Pinpoint the cell where the given text exists, returning its (X, Y) midpoint coordinate. 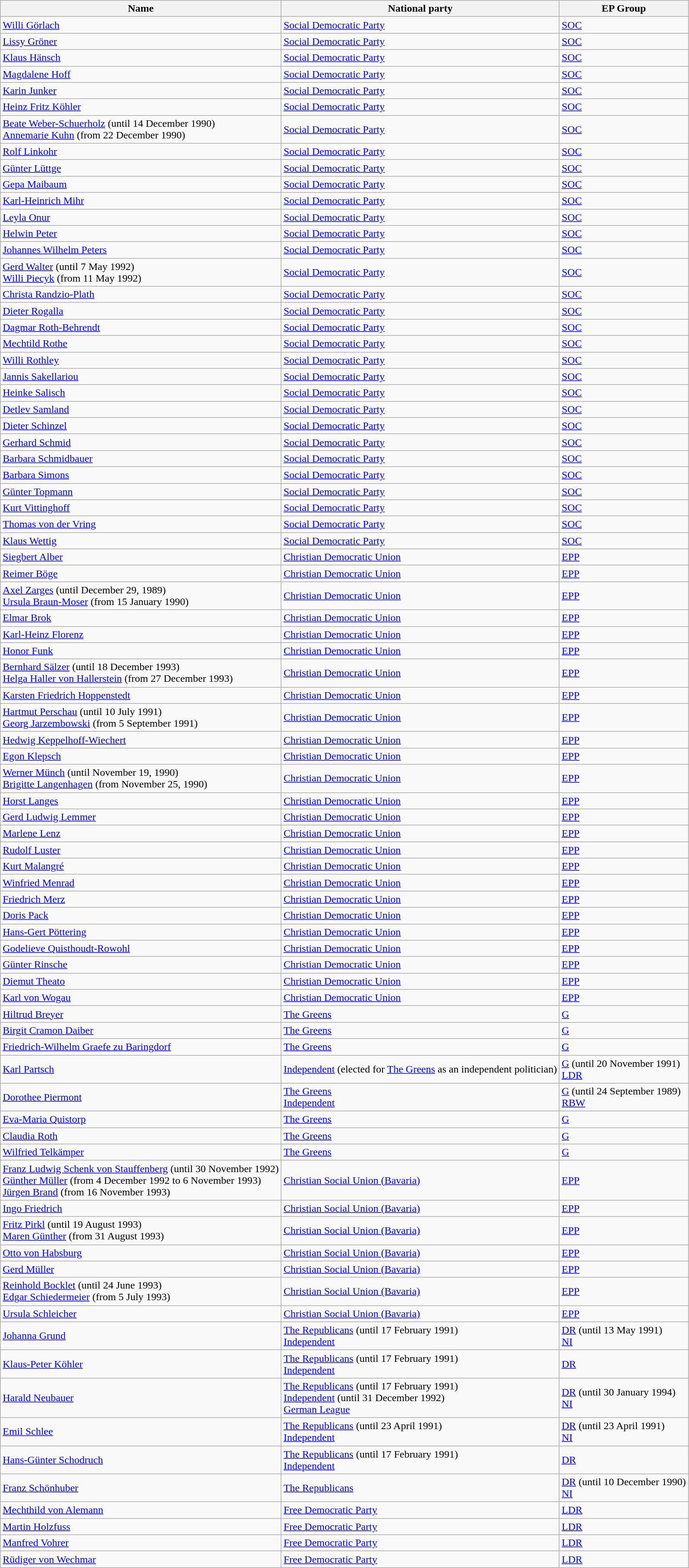
Fritz Pirkl (until 19 August 1993)Maren Günther (from 31 August 1993) (141, 1231)
Günter Lüttge (141, 168)
Willi Rothley (141, 360)
Rüdiger von Wechmar (141, 1559)
Gerd Walter (until 7 May 1992)Willi Piecyk (from 11 May 1992) (141, 273)
Hans-Gert Pöttering (141, 932)
Godelieve Quisthoudt-Rowohl (141, 948)
Name (141, 9)
Birgit Cramon Daiber (141, 1030)
Bernhard Sälzer (until 18 December 1993)Helga Haller von Hallerstein (from 27 December 1993) (141, 673)
Dagmar Roth-Behrendt (141, 327)
Karl Partsch (141, 1069)
Leyla Onur (141, 217)
Hedwig Keppelhoff-Wiechert (141, 740)
Johannes Wilhelm Peters (141, 250)
Karsten Friedrich Hoppenstedt (141, 695)
Klaus-Peter Köhler (141, 1364)
National party (420, 9)
Detlev Samland (141, 409)
Beate Weber-Schuerholz (until 14 December 1990)Annemarie Kuhn (from 22 December 1990) (141, 129)
Jannis Sakellariou (141, 376)
Karl-Heinrich Mihr (141, 201)
G (until 24 September 1989) RBW (623, 1097)
Winfried Menrad (141, 883)
Hartmut Perschau (until 10 July 1991)Georg Jarzembowski (from 5 September 1991) (141, 718)
EP Group (623, 9)
Hiltrud Breyer (141, 1014)
Thomas von der Vring (141, 524)
Independent (elected for The Greens as an independent politician) (420, 1069)
Werner Münch (until November 19, 1990)Brigitte Langenhagen (from November 25, 1990) (141, 778)
Klaus Hänsch (141, 58)
DR (until 13 May 1991) NI (623, 1336)
Marlene Lenz (141, 834)
Gerhard Schmid (141, 442)
Horst Langes (141, 801)
The Republicans (until 23 April 1991) Independent (420, 1432)
Lissy Gröner (141, 41)
Rudolf Luster (141, 850)
Friedrich Merz (141, 899)
Heinke Salisch (141, 393)
Reimer Böge (141, 574)
Dieter Schinzel (141, 426)
Friedrich-Wilhelm Graefe zu Baringdorf (141, 1047)
Hans-Günter Schodruch (141, 1459)
Willi Görlach (141, 25)
Gepa Maibaum (141, 184)
Diemut Theato (141, 981)
Dorothee Piermont (141, 1097)
Axel Zarges (until December 29, 1989)Ursula Braun-Moser (from 15 January 1990) (141, 596)
Mechtild Rothe (141, 344)
Eva-Maria Quistorp (141, 1120)
Elmar Brok (141, 618)
Klaus Wettig (141, 541)
Honor Funk (141, 651)
Barbara Schmidbauer (141, 458)
Emil Schlee (141, 1432)
Gerd Müller (141, 1269)
Karl-Heinz Florenz (141, 634)
Rolf Linkohr (141, 151)
Mechthild von Alemann (141, 1510)
Günter Rinsche (141, 965)
DR (until 30 January 1994) NI (623, 1398)
The Republicans (until 17 February 1991) Independent (until 31 December 1992) German League (420, 1398)
DR (until 23 April 1991) NI (623, 1432)
Manfred Vohrer (141, 1543)
Karin Junker (141, 91)
DR (until 10 December 1990) NI (623, 1488)
Helwin Peter (141, 234)
Günter Topmann (141, 491)
Barbara Simons (141, 475)
Doris Pack (141, 916)
The Greens Independent (420, 1097)
Dieter Rogalla (141, 311)
Kurt Malangré (141, 866)
Reinhold Bocklet (until 24 June 1993)Edgar Schiedermeier (from 5 July 1993) (141, 1291)
Christa Randzio-Plath (141, 295)
Ingo Friedrich (141, 1208)
Gerd Ludwig Lemmer (141, 817)
Johanna Grund (141, 1336)
Egon Klepsch (141, 756)
Ursula Schleicher (141, 1314)
G (until 20 November 1991) LDR (623, 1069)
Harald Neubauer (141, 1398)
Siegbert Alber (141, 557)
Kurt Vittinghoff (141, 508)
Magdalene Hoff (141, 74)
Wilfried Telkämper (141, 1152)
Martin Holzfuss (141, 1527)
Heinz Fritz Köhler (141, 107)
Karl von Wogau (141, 997)
Franz Schönhuber (141, 1488)
Claudia Roth (141, 1136)
The Republicans (420, 1488)
Otto von Habsburg (141, 1253)
